Scan for the cell matching the given text and deliver its [x, y] coordinate at center. 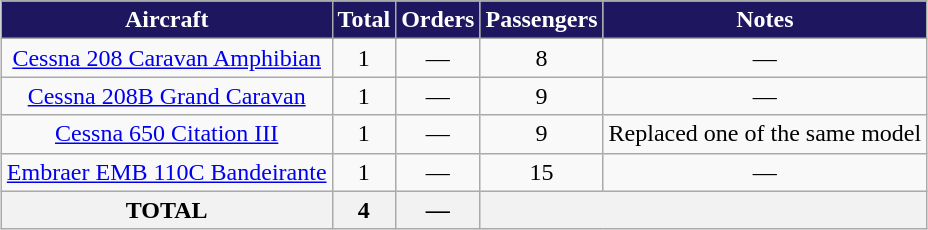
TOTAL [166, 210]
Cessna 208 Caravan Amphibian [166, 58]
4 [364, 210]
Total [364, 20]
8 [542, 58]
Notes [765, 20]
Passengers [542, 20]
Cessna 208B Grand Caravan [166, 96]
Aircraft [166, 20]
Embraer EMB 110C Bandeirante [166, 172]
Orders [438, 20]
Cessna 650 Citation III [166, 134]
15 [542, 172]
Replaced one of the same model [765, 134]
